Return [x, y] of the center of cell containing provided text 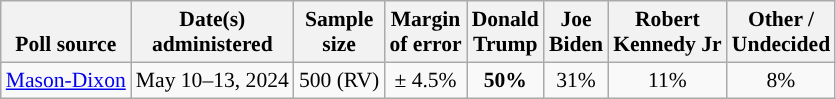
8% [781, 80]
DonaldTrump [506, 32]
50% [506, 80]
500 (RV) [340, 80]
11% [668, 80]
Other /Undecided [781, 32]
RobertKennedy Jr [668, 32]
Samplesize [340, 32]
May 10–13, 2024 [212, 80]
Date(s)administered [212, 32]
JoeBiden [576, 32]
Poll source [66, 32]
31% [576, 80]
Mason-Dixon [66, 80]
Marginof error [425, 32]
± 4.5% [425, 80]
